Return the [x, y] coordinate for the center point of the cell that contains the specified text.  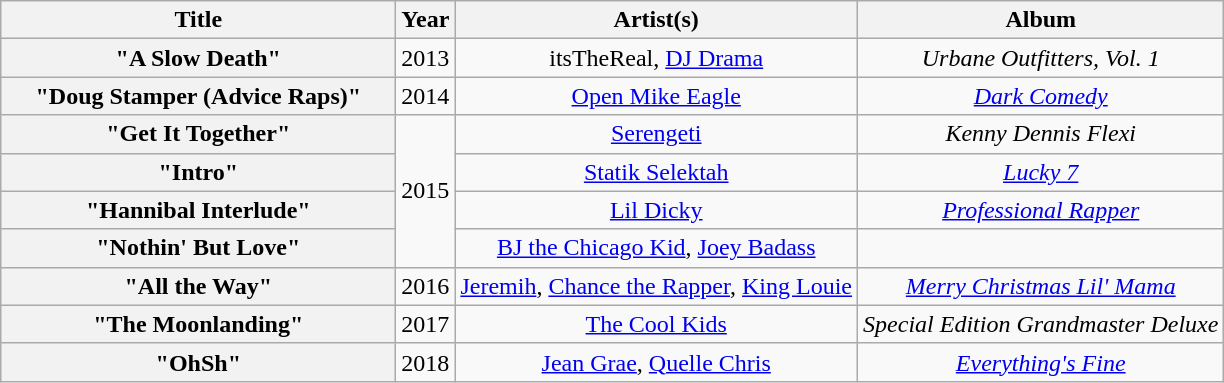
Year [426, 20]
Artist(s) [656, 20]
Dark Comedy [1041, 96]
Special Edition Grandmaster Deluxe [1041, 324]
2018 [426, 362]
2014 [426, 96]
Jean Grae, Quelle Chris [656, 362]
Lil Dicky [656, 210]
"Intro" [198, 172]
"Hannibal Interlude" [198, 210]
2015 [426, 191]
The Cool Kids [656, 324]
2016 [426, 286]
Jeremih, Chance the Rapper, King Louie [656, 286]
"OhSh" [198, 362]
Serengeti [656, 134]
2017 [426, 324]
Urbane Outfitters, Vol. 1 [1041, 58]
"Get It Together" [198, 134]
"The Moonlanding" [198, 324]
BJ the Chicago Kid, Joey Badass [656, 248]
Everything's Fine [1041, 362]
"A Slow Death" [198, 58]
Lucky 7 [1041, 172]
Merry Christmas Lil' Mama [1041, 286]
"Doug Stamper (Advice Raps)" [198, 96]
Statik Selektah [656, 172]
Professional Rapper [1041, 210]
itsTheReal, DJ Drama [656, 58]
Kenny Dennis Flexi [1041, 134]
Open Mike Eagle [656, 96]
Title [198, 20]
"All the Way" [198, 286]
2013 [426, 58]
Album [1041, 20]
"Nothin' But Love" [198, 248]
